Capture the cell that displays the provided text and extract its (X, Y) central coordinate. 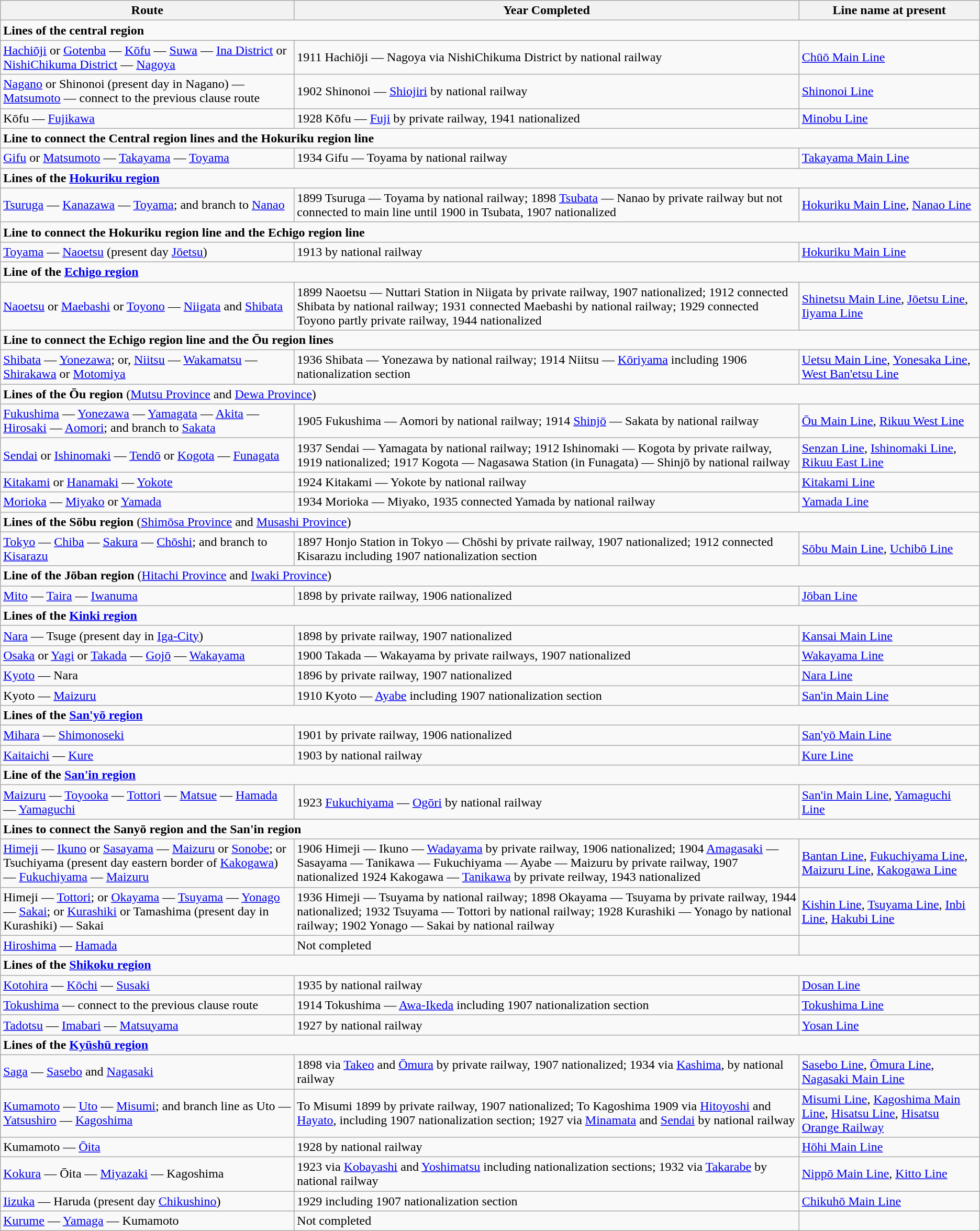
Yosan Line (889, 1025)
Senzan Line, Ishinomaki Line, Rikuu East Line (889, 455)
1929 including 1907 nationalization section (547, 1201)
Kansai Main Line (889, 635)
Chikuhō Main Line (889, 1201)
Sendai or Ishinomaki — Tendō or Kogota — Funagata (148, 455)
Kaitaichi — Kure (148, 755)
Hiroshima — Hamada (148, 945)
Line to connect the Echigo region line and the Ōu region lines (490, 340)
Saga — Sasebo and Nagasaki (148, 1072)
Tokyo — Chiba — Sakura — Chōshi; and branch to Kisarazu (148, 549)
Minobu Line (889, 118)
Line name at present (889, 10)
Line of the Echigo region (490, 272)
1927 by national railway (547, 1025)
Kyoto — Maizuru (148, 696)
1934 Morioka — Miyako, 1935 connected Yamada by national railway (547, 502)
Tokushima — connect to the previous clause route (148, 1005)
San'yō Main Line (889, 735)
Route (148, 10)
Lines of the Ōu region (Mutsu Province and Dewa Province) (490, 394)
Toyama — Naoetsu (present day Jōetsu) (148, 252)
1900 Takada — Wakayama by private railways, 1907 nationalized (547, 655)
Fukushima — Yonezawa — Yamagata — Akita — Hirosaki — Aomori; and branch to Sakata (148, 421)
Tsuruga — Kanazawa — Toyama; and branch to Nanao (148, 205)
Osaka or Yagi or Takada — Gojō — Wakayama (148, 655)
1928 Kōfu — Fuji by private railway, 1941 nationalized (547, 118)
1897 Honjo Station in Tokyo — Chōshi by private railway, 1907 nationalized; 1912 connected Kisarazu including 1907 nationalization section (547, 549)
Lines of the Kyūshū region (490, 1045)
San'in Main Line (889, 696)
1910 Kyoto — Ayabe including 1907 nationalization section (547, 696)
1902 Shinonoi — Shiojiri by national railway (547, 91)
Lines of the central region (490, 30)
Kyoto — Nara (148, 675)
Kumamoto — Uto — Misumi; and branch line as Uto — Yatsushiro — Kagoshima (148, 1113)
1914 Tokushima — Awa-Ikeda including 1907 nationalization section (547, 1005)
Maizuru — Toyooka — Tottori — Matsue — Hamada — Yamaguchi (148, 802)
1898 by private railway, 1906 nationalized (547, 596)
Jōban Line (889, 596)
1896 by private railway, 1907 nationalized (547, 675)
Shinonoi Line (889, 91)
Lines of the Hokuriku region (490, 178)
Line to connect the Central region lines and the Hokuriku region line (490, 138)
1913 by national railway (547, 252)
1898 by private railway, 1907 nationalized (547, 635)
Dosan Line (889, 985)
Misumi Line, Kagoshima Main Line, Hisatsu Line, Hisatsu Orange Railway (889, 1113)
1903 by national railway (547, 755)
1905 Fukushima — Aomori by national railway; 1914 Shinjō — Sakata by national railway (547, 421)
Line to connect the Hokuriku region line and the Echigo region line (490, 232)
1911 Hachiōji — Nagoya via NishiChikuma District by national railway (547, 58)
Nara — Tsuge (present day in Iga-City) (148, 635)
Ōu Main Line, Rikuu West Line (889, 421)
1901 by private railway, 1906 nationalized (547, 735)
Mito — Taira — Iwanuma (148, 596)
Hokuriku Main Line, Nanao Line (889, 205)
1928 by national railway (547, 1147)
Wakayama Line (889, 655)
Sasebo Line, Ōmura Line, Nagasaki Main Line (889, 1072)
Mihara — Shimonoseki (148, 735)
Morioka — Miyako or Yamada (148, 502)
Chūō Main Line (889, 58)
Year Completed (547, 10)
Shinetsu Main Line, Jōetsu Line, Iiyama Line (889, 306)
Kotohira — Kōchi — Susaki (148, 985)
1924 Kitakami — Yokote by national railway (547, 482)
Kokura — Ōita — Miyazaki — Kagoshima (148, 1174)
Kumamoto — Ōita (148, 1147)
Lines of the Shikoku region (490, 965)
1923 Fukuchiyama — Ogōri by national railway (547, 802)
Nara Line (889, 675)
Himeji — Tottori; or Okayama — Tsuyama — Yonago — Sakai; or Kurashiki or Tamashima (present day in Kurashiki) — Sakai (148, 911)
Hachiōji or Gotenba — Kōfu — Suwa — Ina District or NishiChikuma District — Nagoya (148, 58)
Iizuka — Haruda (present day Chikushino) (148, 1201)
Yamada Line (889, 502)
Kitakami or Hanamaki — Yokote (148, 482)
Line of the Jōban region (Hitachi Province and Iwaki Province) (490, 576)
1923 via Kobayashi and Yoshimatsu including nationalization sections; 1932 via Takarabe by national railway (547, 1174)
Kōfu — Fujikawa (148, 118)
Kitakami Line (889, 482)
Hokuriku Main Line (889, 252)
1898 via Takeo and Ōmura by private railway, 1907 nationalized; 1934 via Kashima, by national railway (547, 1072)
Gifu or Matsumoto — Takayama — Toyama (148, 158)
Uetsu Main Line, Yonesaka Line, West Ban'etsu Line (889, 367)
Line of the San'in region (490, 775)
Kishin Line, Tsuyama Line, Inbi Line, Hakubi Line (889, 911)
Kurume — Yamaga — Kumamoto (148, 1221)
Lines of the Sōbu region (Shimōsa Province and Musashi Province) (490, 522)
Naoetsu or Maebashi or Toyono — Niigata and Shibata (148, 306)
Sōbu Main Line, Uchibō Line (889, 549)
San'in Main Line, Yamaguchi Line (889, 802)
1935 by national railway (547, 985)
Shibata — Yonezawa; or, Niitsu — Wakamatsu — Shirakawa or Motomiya (148, 367)
Tokushima Line (889, 1005)
1936 Shibata — Yonezawa by national railway; 1914 Niitsu — Kōriyama including 1906 nationalization section (547, 367)
Tadotsu — Imabari — Matsuyama (148, 1025)
Lines of the San'yō region (490, 715)
Himeji — Ikuno or Sasayama — Maizuru or Sonobe; or Tsuchiyama (present day eastern border of Kakogawa) — Fukuchiyama — Maizuru (148, 863)
Lines to connect the Sanyō region and the San'in region (490, 829)
Hōhi Main Line (889, 1147)
Kure Line (889, 755)
Takayama Main Line (889, 158)
Bantan Line, Fukuchiyama Line, Maizuru Line, Kakogawa Line (889, 863)
Nagano or Shinonoi (present day in Nagano) — Matsumoto — connect to the previous clause route (148, 91)
Lines of the Kinki region (490, 615)
Nippō Main Line, Kitto Line (889, 1174)
1934 Gifu — Toyama by national railway (547, 158)
